Provide the [X, Y] coordinate of the cell's center where the given text is located.  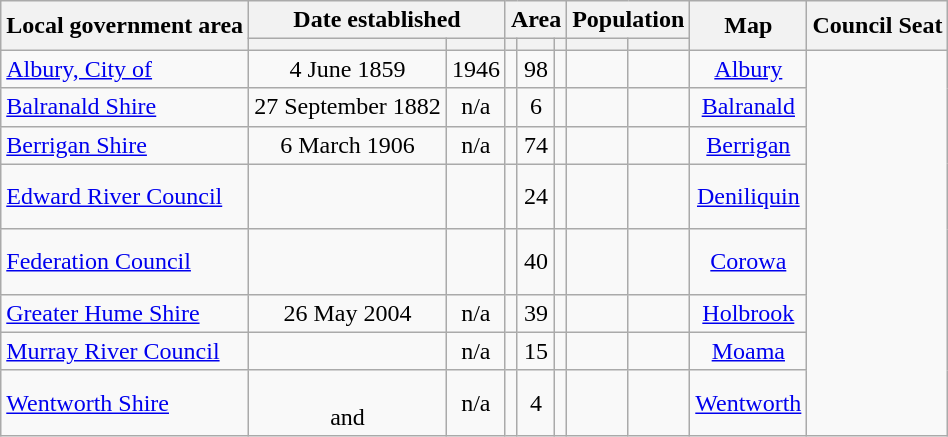
Albury, City of [125, 69]
6 [536, 107]
1946 [476, 69]
Corowa [748, 262]
Moama [748, 351]
Balranald Shire [125, 107]
Federation Council [125, 262]
Council Seat [878, 26]
Albury [748, 69]
Area [536, 20]
40 [536, 262]
Wentworth [748, 402]
6 March 1906 [348, 145]
Date established [378, 20]
74 [536, 145]
Map [748, 26]
and [348, 402]
26 May 2004 [348, 313]
Population [628, 20]
24 [536, 196]
4 June 1859 [348, 69]
Balranald [748, 107]
Greater Hume Shire [125, 313]
15 [536, 351]
39 [536, 313]
Deniliquin [748, 196]
Edward River Council [125, 196]
Berrigan Shire [125, 145]
27 September 1882 [348, 107]
Berrigan [748, 145]
98 [536, 69]
Holbrook [748, 313]
Murray River Council [125, 351]
Wentworth Shire [125, 402]
4 [536, 402]
Local government area [125, 26]
